Return the (X, Y) coordinate for the center point of the cell that contains the specified text.  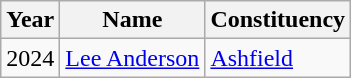
Year (30, 20)
Lee Anderson (132, 58)
Ashfield (278, 58)
Constituency (278, 20)
Name (132, 20)
2024 (30, 58)
